Pinpoint the cell where the given text exists, returning its [x, y] midpoint coordinate. 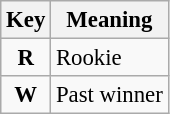
R [26, 58]
Key [26, 20]
Rookie [110, 58]
W [26, 95]
Past winner [110, 95]
Meaning [110, 20]
